Return the (x, y) coordinate for the center point of the cell that contains the specified text.  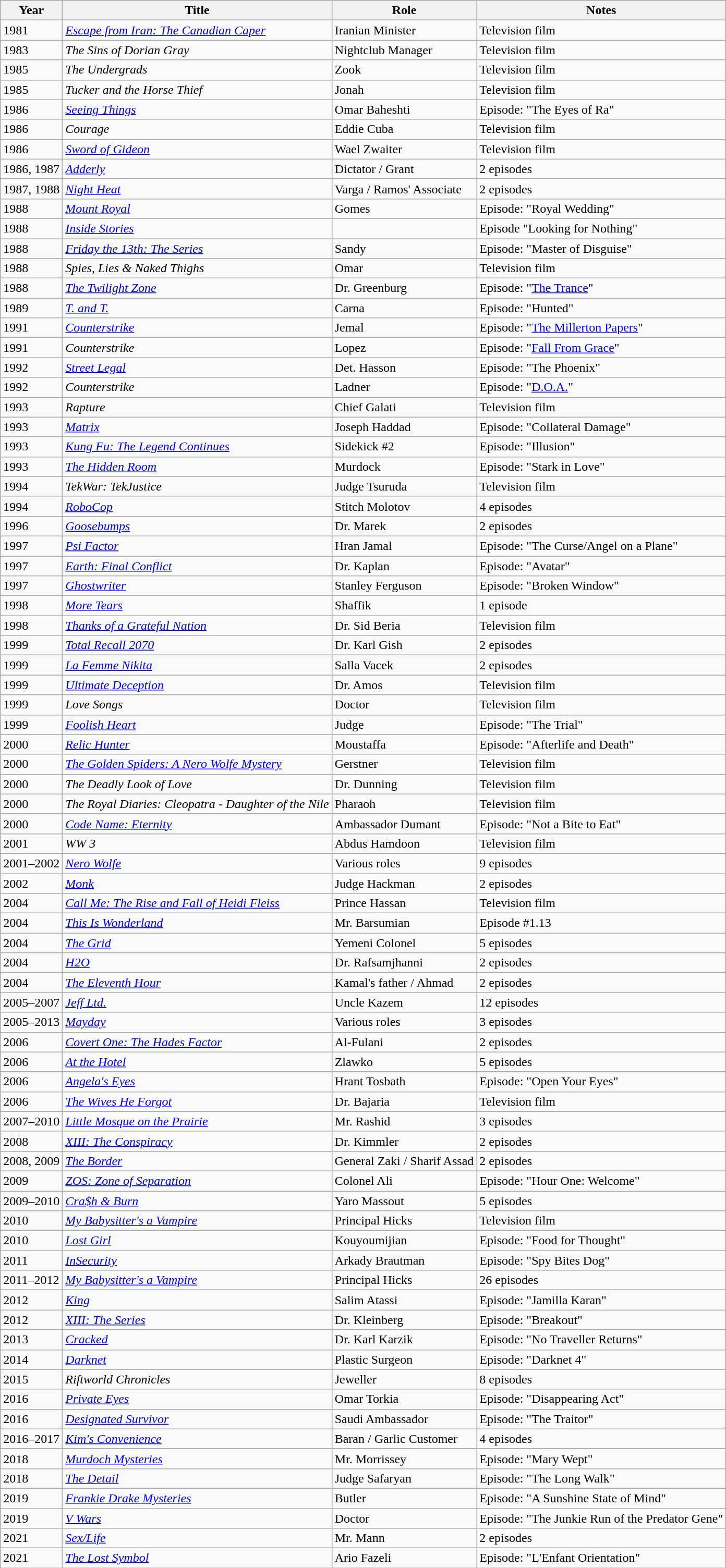
1 episode (601, 606)
Goosebumps (197, 526)
The Sins of Dorian Gray (197, 50)
2016–2017 (31, 1439)
Relic Hunter (197, 744)
Escape from Iran: The Canadian Caper (197, 30)
Episode: "Mary Wept" (601, 1459)
9 episodes (601, 863)
Episode: "Hour One: Welcome" (601, 1181)
Title (197, 10)
Hran Jamal (404, 546)
Mr. Rashid (404, 1121)
1981 (31, 30)
Ambassador Dumant (404, 824)
Varga / Ramos' Associate (404, 189)
Angela's Eyes (197, 1082)
Dr. Bajaria (404, 1101)
Sword of Gideon (197, 149)
Episode: "Stark in Love" (601, 467)
Private Eyes (197, 1399)
Episode: "Darknet 4" (601, 1359)
Salla Vacek (404, 665)
Earth: Final Conflict (197, 566)
Joseph Haddad (404, 427)
Episode: "Open Your Eyes" (601, 1082)
Kim's Convenience (197, 1439)
Ario Fazeli (404, 1558)
Episode: "L'Enfant Orientation" (601, 1558)
The Twilight Zone (197, 288)
Dr. Amos (404, 685)
Omar Baheshti (404, 109)
Episode: "Fall From Grace" (601, 348)
Omar (404, 268)
The Hidden Room (197, 467)
Dr. Kleinberg (404, 1320)
1987, 1988 (31, 189)
Shaffik (404, 606)
King (197, 1300)
Episode "Looking for Nothing" (601, 228)
Call Me: The Rise and Fall of Heidi Fleiss (197, 903)
Matrix (197, 427)
Psi Factor (197, 546)
Street Legal (197, 367)
Night Heat (197, 189)
Episode: "Master of Disguise" (601, 249)
2005–2007 (31, 1002)
Eddie Cuba (404, 129)
Spies, Lies & Naked Thighs (197, 268)
Episode: "D.O.A." (601, 387)
Gomes (404, 209)
Sandy (404, 249)
Episode: "Afterlife and Death" (601, 744)
The Undergrads (197, 70)
Episode: "The Curse/Angel on a Plane" (601, 546)
Omar Torkia (404, 1399)
Mount Royal (197, 209)
Episode: "The Long Walk" (601, 1478)
Jonah (404, 90)
Rapture (197, 407)
Episode: "The Eyes of Ra" (601, 109)
V Wars (197, 1518)
Dr. Greenburg (404, 288)
Arkady Brautman (404, 1260)
12 episodes (601, 1002)
The Grid (197, 943)
Code Name: Eternity (197, 824)
Murdock (404, 467)
Chief Galati (404, 407)
Inside Stories (197, 228)
Nero Wolfe (197, 863)
2008, 2009 (31, 1161)
XIII: The Series (197, 1320)
Dr. Marek (404, 526)
At the Hotel (197, 1062)
26 episodes (601, 1280)
Dr. Kaplan (404, 566)
Sex/Life (197, 1538)
Love Songs (197, 705)
Butler (404, 1498)
Jeweller (404, 1379)
Judge Safaryan (404, 1478)
Dr. Rafsamjhanni (404, 963)
2013 (31, 1340)
Foolish Heart (197, 725)
La Femme Nikita (197, 665)
Carna (404, 308)
Episode: "Avatar" (601, 566)
2005–2013 (31, 1022)
This Is Wonderland (197, 923)
Kouyoumijian (404, 1241)
Al-Fulani (404, 1042)
Episode: "A Sunshine State of Mind" (601, 1498)
Riftworld Chronicles (197, 1379)
Covert One: The Hades Factor (197, 1042)
Plastic Surgeon (404, 1359)
Episode: "The Trance" (601, 288)
Colonel Ali (404, 1181)
T. and T. (197, 308)
Yaro Massout (404, 1200)
Dr. Kimmler (404, 1141)
Iranian Minister (404, 30)
Episode: "Hunted" (601, 308)
Dr. Dunning (404, 784)
2009–2010 (31, 1200)
ZOS: Zone of Separation (197, 1181)
Jemal (404, 328)
Mr. Barsumian (404, 923)
Zook (404, 70)
TekWar: TekJustice (197, 486)
Episode: "No Traveller Returns" (601, 1340)
2001 (31, 843)
Det. Hasson (404, 367)
2002 (31, 884)
Yemeni Colonel (404, 943)
Saudi Ambassador (404, 1419)
Episode: "Disappearing Act" (601, 1399)
Judge (404, 725)
Designated Survivor (197, 1419)
1989 (31, 308)
Gerstner (404, 764)
Little Mosque on the Prairie (197, 1121)
Total Recall 2070 (197, 645)
Frankie Drake Mysteries (197, 1498)
2014 (31, 1359)
Courage (197, 129)
Uncle Kazem (404, 1002)
Adderly (197, 169)
2011–2012 (31, 1280)
The Wives He Forgot (197, 1101)
Episode: "The Trial" (601, 725)
Episode #1.13 (601, 923)
WW 3 (197, 843)
Nightclub Manager (404, 50)
Episode: "Breakout" (601, 1320)
Episode: "The Traitor" (601, 1419)
Notes (601, 10)
Stanley Ferguson (404, 586)
The Lost Symbol (197, 1558)
Darknet (197, 1359)
Friday the 13th: The Series (197, 249)
2009 (31, 1181)
Episode: "Food for Thought" (601, 1241)
Ghostwriter (197, 586)
1986, 1987 (31, 169)
InSecurity (197, 1260)
Kamal's father / Ahmad (404, 983)
Tucker and the Horse Thief (197, 90)
Episode: "Not a Bite to Eat" (601, 824)
2008 (31, 1141)
Dr. Karl Karzik (404, 1340)
Baran / Garlic Customer (404, 1439)
Cra$h & Burn (197, 1200)
Dictator / Grant (404, 169)
The Deadly Look of Love (197, 784)
Episode: "The Phoenix" (601, 367)
Episode: "Illusion" (601, 447)
Ladner (404, 387)
Episode: "Spy Bites Dog" (601, 1260)
The Golden Spiders: A Nero Wolfe Mystery (197, 764)
Wael Zwaiter (404, 149)
Episode: "The Junkie Run of the Predator Gene" (601, 1518)
Stitch Molotov (404, 506)
Role (404, 10)
Year (31, 10)
XIII: The Conspiracy (197, 1141)
Monk (197, 884)
General Zaki / Sharif Assad (404, 1161)
RoboCop (197, 506)
Lost Girl (197, 1241)
Seeing Things (197, 109)
Hrant Tosbath (404, 1082)
The Royal Diaries: Cleopatra - Daughter of the Nile (197, 804)
Prince Hassan (404, 903)
Cracked (197, 1340)
2015 (31, 1379)
The Detail (197, 1478)
The Border (197, 1161)
Episode: "Jamilla Karan" (601, 1300)
8 episodes (601, 1379)
Episode: "Collateral Damage" (601, 427)
2007–2010 (31, 1121)
Episode: "The Millerton Papers" (601, 328)
Episode: "Royal Wedding" (601, 209)
Moustaffa (404, 744)
The Eleventh Hour (197, 983)
Pharaoh (404, 804)
Murdoch Mysteries (197, 1459)
Dr. Karl Gish (404, 645)
Sidekick #2 (404, 447)
Salim Atassi (404, 1300)
1983 (31, 50)
Mr. Morrissey (404, 1459)
Judge Hackman (404, 884)
Dr. Sid Beria (404, 626)
Mr. Mann (404, 1538)
Kung Fu: The Legend Continues (197, 447)
Abdus Hamdoon (404, 843)
More Tears (197, 606)
Episode: "Broken Window" (601, 586)
Thanks of a Grateful Nation (197, 626)
Judge Tsuruda (404, 486)
2011 (31, 1260)
2001–2002 (31, 863)
Mayday (197, 1022)
Jeff Ltd. (197, 1002)
Lopez (404, 348)
H2O (197, 963)
1996 (31, 526)
Ultimate Deception (197, 685)
Zlawko (404, 1062)
